For the text-containing cell, return its midpoint in [x, y] coordinate format. 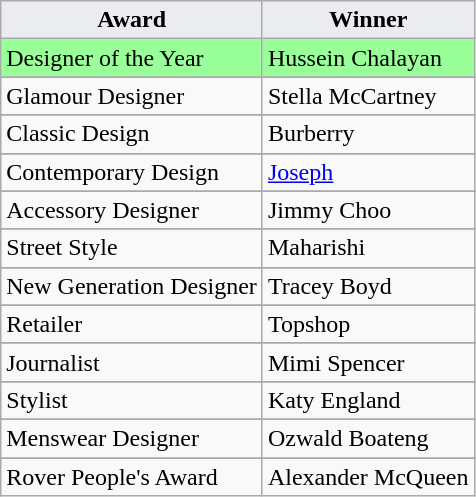
Burberry [368, 134]
Stylist [132, 400]
Journalist [132, 362]
Maharishi [368, 248]
Designer of the Year [132, 58]
Classic Design [132, 134]
Mimi Spencer [368, 362]
Winner [368, 20]
Street Style [132, 248]
Stella McCartney [368, 96]
Tracey Boyd [368, 286]
Jimmy Choo [368, 210]
Rover People's Award [132, 477]
Retailer [132, 324]
Award [132, 20]
Accessory Designer [132, 210]
Menswear Designer [132, 438]
Ozwald Boateng [368, 438]
Contemporary Design [132, 172]
Katy England [368, 400]
Joseph [368, 172]
Glamour Designer [132, 96]
Alexander McQueen [368, 477]
Topshop [368, 324]
Hussein Chalayan [368, 58]
New Generation Designer [132, 286]
